Output the [x, y] coordinate of the center of the cell containing the given text.  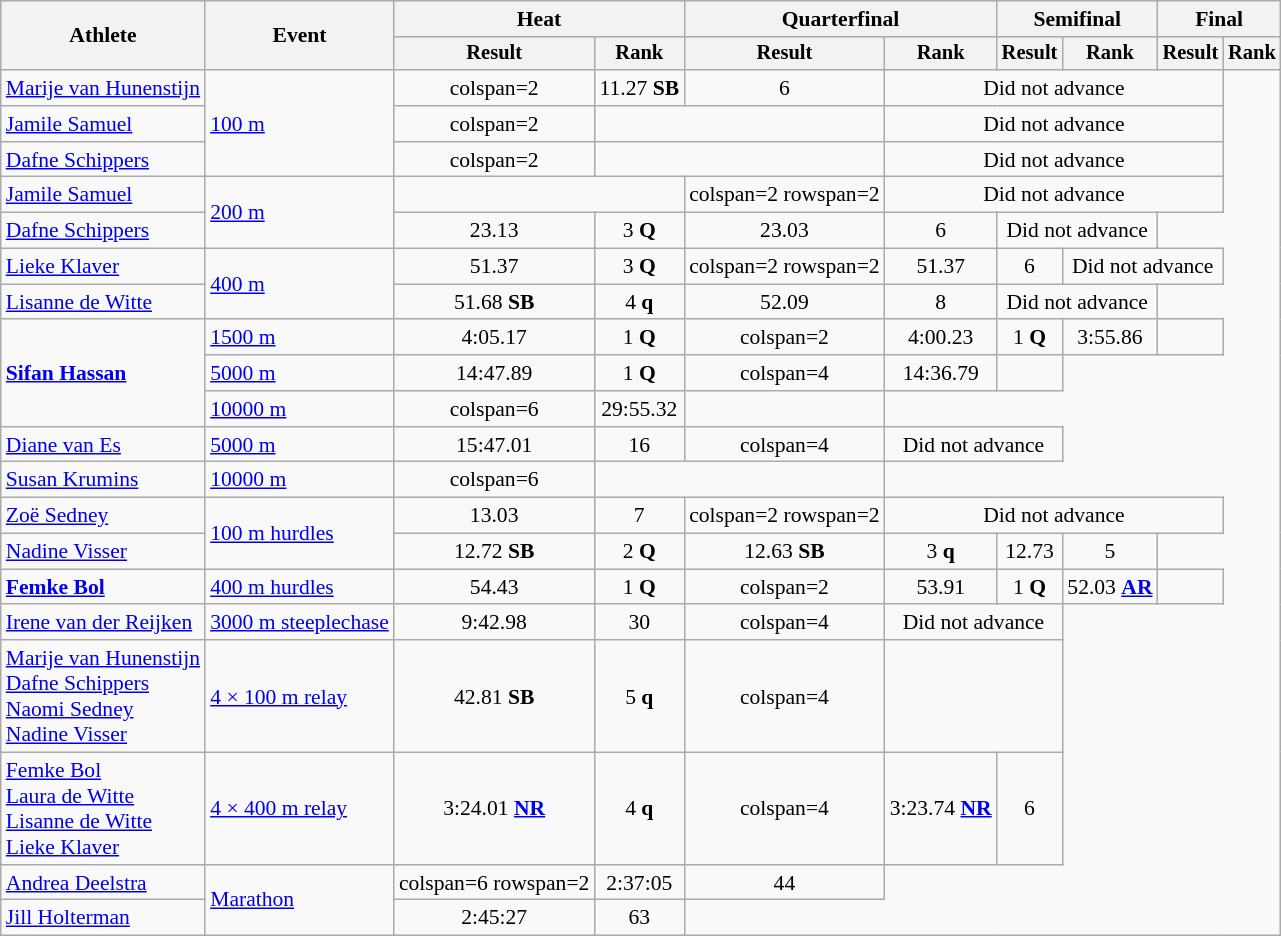
63 [639, 918]
2 Q [639, 552]
2:45:27 [494, 918]
Quarterfinal [840, 19]
4 × 400 m relay [300, 809]
400 m [300, 284]
Jill Holterman [103, 918]
3:23.74 NR [941, 809]
Marathon [300, 900]
42.81 SB [494, 696]
7 [639, 516]
Athlete [103, 36]
11.27 SB [639, 88]
3:55.86 [1110, 338]
3:24.01 NR [494, 809]
Heat [539, 19]
29:55.32 [639, 409]
30 [639, 623]
23.13 [494, 231]
15:47.01 [494, 445]
4:05.17 [494, 338]
Marije van Hunenstijn [103, 88]
Femke BolLaura de WitteLisanne de WitteLieke Klaver [103, 809]
12.72 SB [494, 552]
13.03 [494, 516]
3000 m steeplechase [300, 623]
Lieke Klaver [103, 267]
Susan Krumins [103, 480]
1500 m [300, 338]
5 q [639, 696]
16 [639, 445]
4 × 100 m relay [300, 696]
53.91 [941, 587]
8 [941, 302]
14:47.89 [494, 373]
Final [1220, 19]
14:36.79 [941, 373]
Event [300, 36]
4:00.23 [941, 338]
400 m hurdles [300, 587]
54.43 [494, 587]
44 [784, 883]
52.03 AR [1110, 587]
Zoë Sedney [103, 516]
Femke Bol [103, 587]
52.09 [784, 302]
colspan=6 rowspan=2 [494, 883]
Nadine Visser [103, 552]
Andrea Deelstra [103, 883]
23.03 [784, 231]
Irene van der Reijken [103, 623]
100 m [300, 124]
9:42.98 [494, 623]
Diane van Es [103, 445]
Marije van HunenstijnDafne SchippersNaomi SedneyNadine Visser [103, 696]
100 m hurdles [300, 534]
12.73 [1030, 552]
3 q [941, 552]
200 m [300, 212]
12.63 SB [784, 552]
Lisanne de Witte [103, 302]
51.68 SB [494, 302]
Sifan Hassan [103, 374]
2:37:05 [639, 883]
Semifinal [1078, 19]
5 [1110, 552]
